Identify which cell holds the provided text, then report its (x, y) central coordinate. 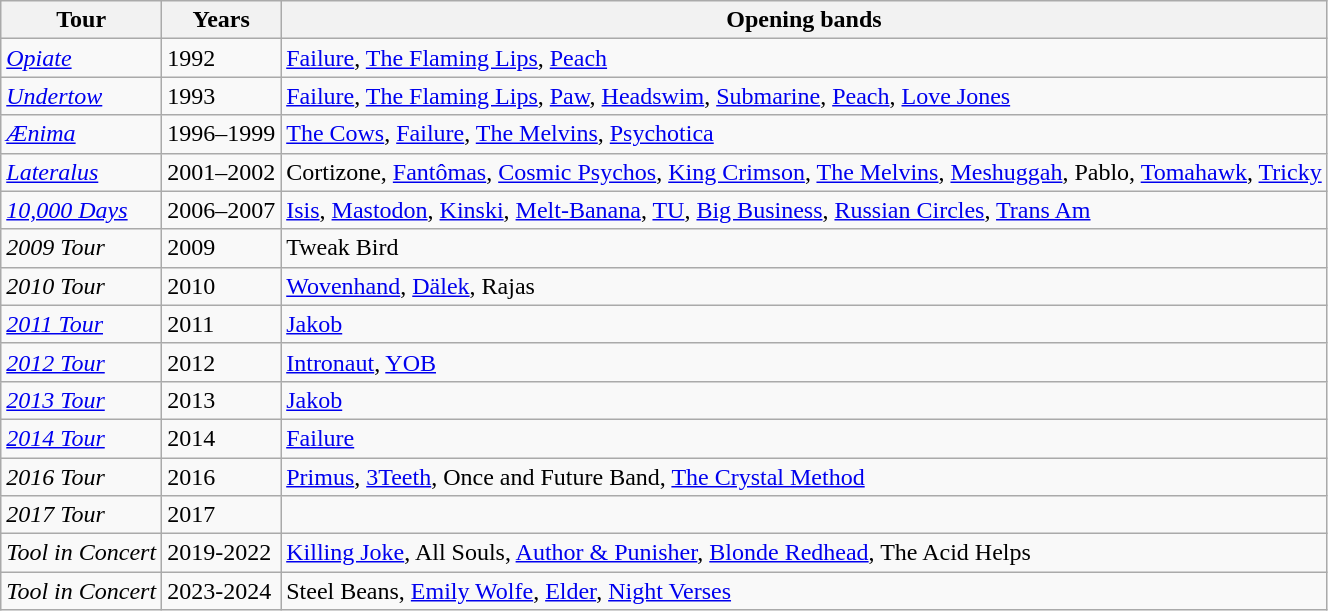
2013 (222, 400)
10,000 Days (82, 210)
Killing Joke, All Souls, Author & Punisher, Blonde Redhead, The Acid Helps (804, 553)
1996–1999 (222, 134)
Steel Beans, Emily Wolfe, Elder, Night Verses (804, 591)
Years (222, 20)
2009 (222, 248)
Failure, The Flaming Lips, Paw, Headswim, Submarine, Peach, Love Jones (804, 96)
Wovenhand, Dälek, Rajas (804, 286)
2010 Tour (82, 286)
Lateralus (82, 172)
2019-2022 (222, 553)
Undertow (82, 96)
Ænima (82, 134)
2009 Tour (82, 248)
2011 (222, 324)
2014 Tour (82, 438)
2013 Tour (82, 400)
Tweak Bird (804, 248)
The Cows, Failure, The Melvins, Psychotica (804, 134)
Failure, The Flaming Lips, Peach (804, 58)
2001–2002 (222, 172)
2006–2007 (222, 210)
2016 Tour (82, 477)
Failure (804, 438)
2017 Tour (82, 515)
Tour (82, 20)
2012 (222, 362)
2017 (222, 515)
Opening bands (804, 20)
Cortizone, Fantômas, Cosmic Psychos, King Crimson, The Melvins, Meshuggah, Pablo, Tomahawk, Tricky (804, 172)
2023-2024 (222, 591)
Intronaut, YOB (804, 362)
2016 (222, 477)
2011 Tour (82, 324)
2014 (222, 438)
2012 Tour (82, 362)
2010 (222, 286)
Isis, Mastodon, Kinski, Melt-Banana, TU, Big Business, Russian Circles, Trans Am (804, 210)
1992 (222, 58)
1993 (222, 96)
Primus, 3Teeth, Once and Future Band, The Crystal Method (804, 477)
Opiate (82, 58)
